For the text-containing cell, return its midpoint in (X, Y) coordinate format. 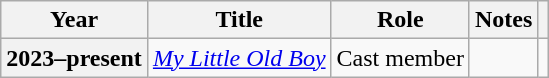
Cast member (400, 58)
Notes (503, 20)
My Little Old Boy (239, 58)
Role (400, 20)
Title (239, 20)
Year (74, 20)
2023–present (74, 58)
